For the text-containing cell, return its midpoint in (x, y) coordinate format. 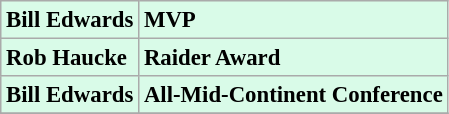
Rob Haucke (70, 58)
All-Mid-Continent Conference (294, 95)
Raider Award (294, 58)
MVP (294, 20)
